Scan for the cell matching the given text and deliver its [x, y] coordinate at center. 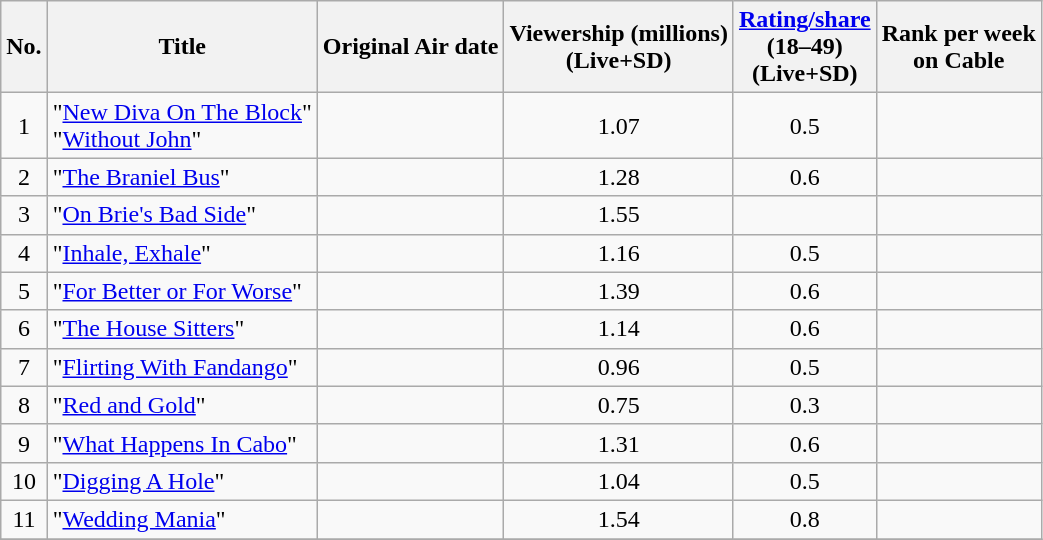
2 [24, 177]
Rating/share(18–49)(Live+SD) [804, 47]
"Digging A Hole" [182, 481]
5 [24, 291]
9 [24, 443]
"The Braniel Bus" [182, 177]
10 [24, 481]
"New Diva On The Block" "Without John" [182, 126]
1.31 [619, 443]
"Red and Gold" [182, 405]
1.04 [619, 481]
1.39 [619, 291]
0.8 [804, 519]
"Wedding Mania" [182, 519]
0.96 [619, 367]
8 [24, 405]
6 [24, 329]
7 [24, 367]
1 [24, 126]
0.3 [804, 405]
"Flirting With Fandango" [182, 367]
4 [24, 253]
"For Better or For Worse" [182, 291]
0.75 [619, 405]
3 [24, 215]
Rank per weekon Cable [958, 47]
1.14 [619, 329]
1.54 [619, 519]
Original Air date [410, 47]
"The House Sitters" [182, 329]
Viewership (millions)(Live+SD) [619, 47]
1.16 [619, 253]
1.55 [619, 215]
"What Happens In Cabo" [182, 443]
"On Brie's Bad Side" [182, 215]
1.07 [619, 126]
11 [24, 519]
"Inhale, Exhale" [182, 253]
1.28 [619, 177]
Title [182, 47]
No. [24, 47]
